Determine the (x, y) coordinate at the center of the cell enclosing the given text.  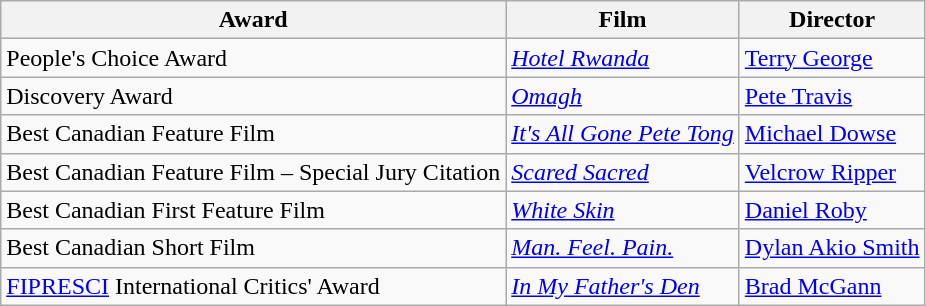
Man. Feel. Pain. (623, 248)
Discovery Award (254, 96)
Best Canadian First Feature Film (254, 210)
Director (832, 20)
Velcrow Ripper (832, 172)
White Skin (623, 210)
Pete Travis (832, 96)
In My Father's Den (623, 286)
Best Canadian Feature Film (254, 134)
It's All Gone Pete Tong (623, 134)
Omagh (623, 96)
Michael Dowse (832, 134)
Terry George (832, 58)
Best Canadian Feature Film – Special Jury Citation (254, 172)
FIPRESCI International Critics' Award (254, 286)
Brad McGann (832, 286)
Scared Sacred (623, 172)
Dylan Akio Smith (832, 248)
People's Choice Award (254, 58)
Daniel Roby (832, 210)
Hotel Rwanda (623, 58)
Best Canadian Short Film (254, 248)
Award (254, 20)
Film (623, 20)
